From the cell containing the given text, extract its center point as [X, Y] coordinate. 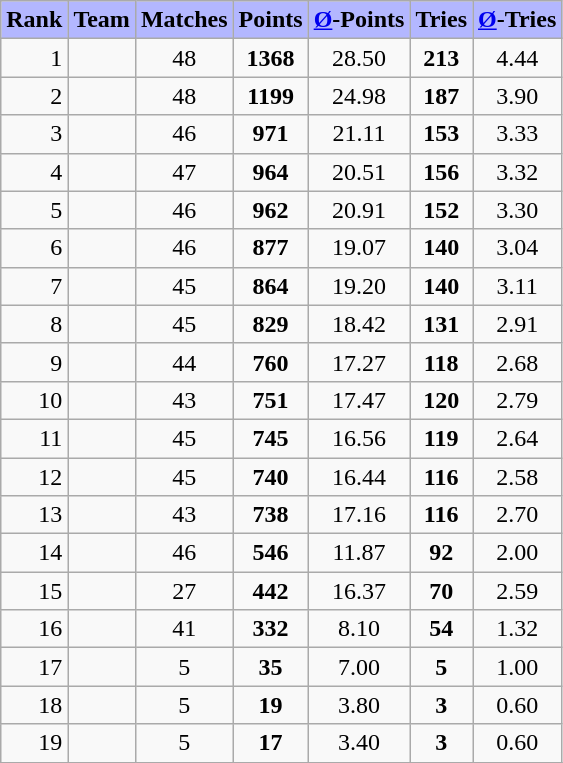
1 [34, 58]
44 [184, 362]
187 [442, 96]
16.44 [359, 477]
10 [34, 400]
2.58 [516, 477]
9 [34, 362]
153 [442, 134]
2.70 [516, 515]
16.37 [359, 591]
962 [270, 210]
156 [442, 172]
1.32 [516, 629]
11.87 [359, 553]
7 [34, 286]
6 [34, 248]
11 [34, 438]
Tries [442, 20]
12 [34, 477]
16 [34, 629]
20.91 [359, 210]
118 [442, 362]
17.16 [359, 515]
92 [442, 553]
16.56 [359, 438]
3.04 [516, 248]
3.33 [516, 134]
4.44 [516, 58]
17.27 [359, 362]
Matches [184, 20]
Rank [34, 20]
829 [270, 324]
4 [34, 172]
745 [270, 438]
760 [270, 362]
442 [270, 591]
2.00 [516, 553]
1.00 [516, 667]
971 [270, 134]
3.30 [516, 210]
19.07 [359, 248]
18 [34, 705]
1368 [270, 58]
28.50 [359, 58]
Points [270, 20]
27 [184, 591]
Ø-Points [359, 20]
Team [102, 20]
7.00 [359, 667]
54 [442, 629]
213 [442, 58]
8.10 [359, 629]
2.59 [516, 591]
546 [270, 553]
738 [270, 515]
8 [34, 324]
20.51 [359, 172]
35 [270, 667]
2 [34, 96]
15 [34, 591]
119 [442, 438]
864 [270, 286]
41 [184, 629]
3.40 [359, 743]
13 [34, 515]
1199 [270, 96]
131 [442, 324]
47 [184, 172]
18.42 [359, 324]
152 [442, 210]
3.11 [516, 286]
877 [270, 248]
17.47 [359, 400]
19.20 [359, 286]
120 [442, 400]
2.64 [516, 438]
332 [270, 629]
3.90 [516, 96]
2.79 [516, 400]
964 [270, 172]
14 [34, 553]
Ø-Tries [516, 20]
751 [270, 400]
70 [442, 591]
740 [270, 477]
24.98 [359, 96]
3.80 [359, 705]
2.68 [516, 362]
3.32 [516, 172]
2.91 [516, 324]
21.11 [359, 134]
